Return the [x, y] coordinate for the center point of the cell that contains the specified text.  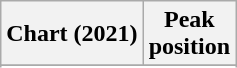
Chart (2021) [72, 34]
Peak position [189, 34]
